Output the [x, y] coordinate of the center of the cell containing the given text.  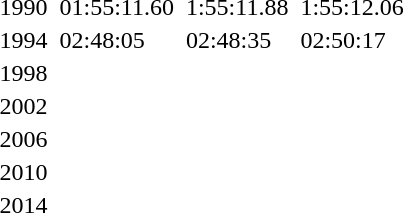
02:48:35 [236, 40]
02:48:05 [116, 40]
